Determine the (x, y) coordinate at the center of the cell enclosing the given text.  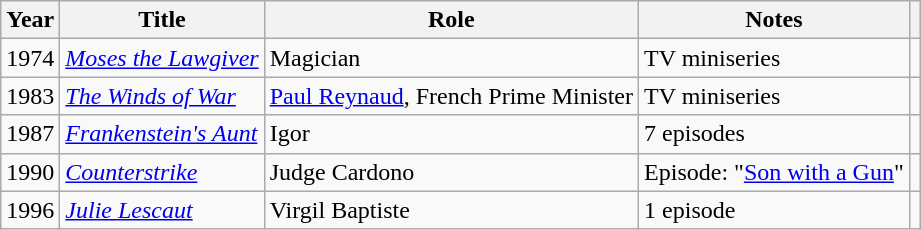
1990 (30, 172)
1 episode (774, 210)
The Winds of War (162, 96)
Paul Reynaud, French Prime Minister (451, 96)
1983 (30, 96)
Igor (451, 134)
Role (451, 20)
Moses the Lawgiver (162, 58)
Counterstrike (162, 172)
Title (162, 20)
Notes (774, 20)
Virgil Baptiste (451, 210)
1987 (30, 134)
Year (30, 20)
Episode: "Son with a Gun" (774, 172)
Julie Lescaut (162, 210)
Judge Cardono (451, 172)
7 episodes (774, 134)
1996 (30, 210)
Magician (451, 58)
Frankenstein's Aunt (162, 134)
1974 (30, 58)
